Determine the [X, Y] coordinate at the center of the cell enclosing the given text.  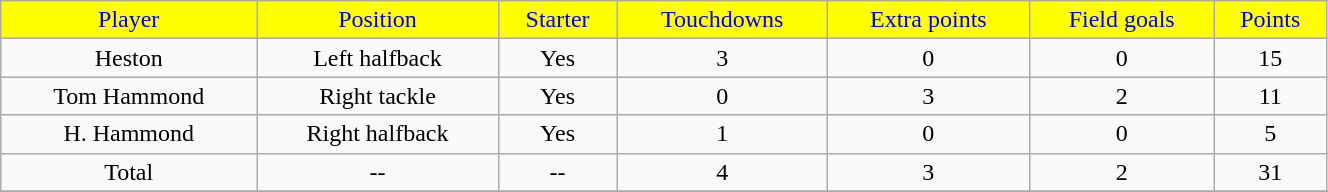
Extra points [929, 20]
Position [378, 20]
4 [722, 172]
1 [722, 134]
5 [1270, 134]
Starter [558, 20]
Player [129, 20]
Points [1270, 20]
15 [1270, 58]
Right tackle [378, 96]
31 [1270, 172]
Heston [129, 58]
Tom Hammond [129, 96]
Total [129, 172]
Left halfback [378, 58]
11 [1270, 96]
Right halfback [378, 134]
H. Hammond [129, 134]
Touchdowns [722, 20]
Field goals [1122, 20]
